Provide the (X, Y) coordinate of the cell's center where the given text is located.  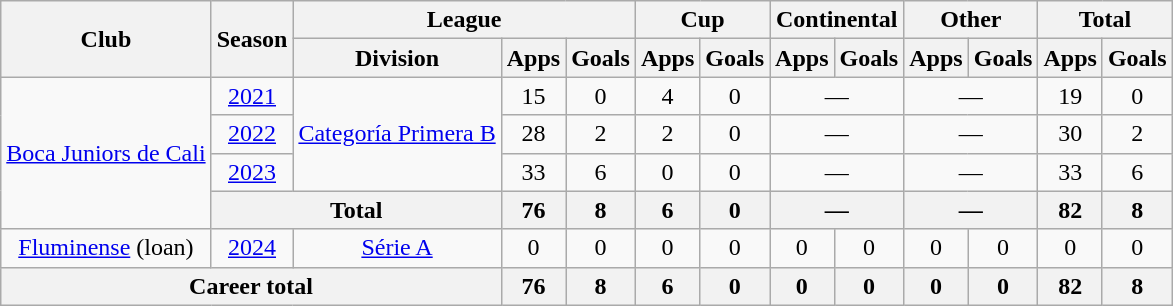
League (464, 20)
Cup (702, 20)
2022 (252, 134)
2024 (252, 248)
15 (533, 96)
30 (1070, 134)
4 (667, 96)
Club (106, 39)
Categoría Primera B (397, 134)
Boca Juniors de Cali (106, 153)
Série A (397, 248)
Division (397, 58)
28 (533, 134)
Fluminense (loan) (106, 248)
Career total (251, 286)
2023 (252, 172)
Other (971, 20)
2021 (252, 96)
19 (1070, 96)
Continental (837, 20)
Season (252, 39)
